From the cell containing the given text, extract its center point as [x, y] coordinate. 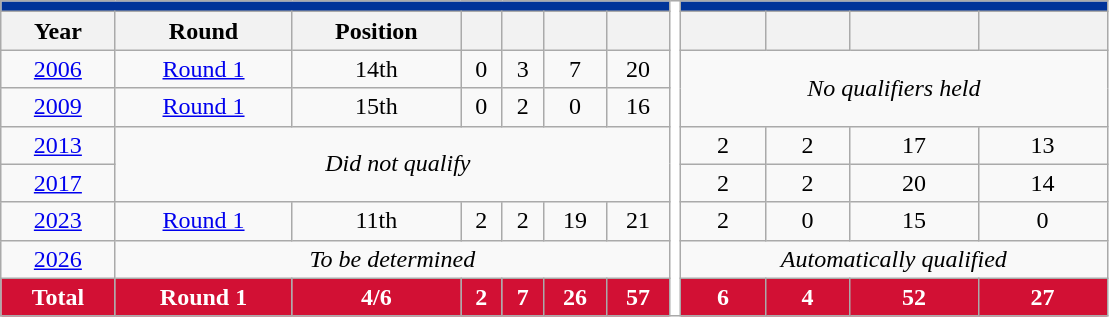
52 [914, 297]
2026 [58, 259]
4 [807, 297]
To be determined [392, 259]
Position [376, 31]
26 [576, 297]
17 [914, 145]
27 [1042, 297]
4/6 [376, 297]
13 [1042, 145]
19 [576, 221]
Round [204, 31]
14th [376, 69]
Did not qualify [398, 164]
No qualifiers held [894, 88]
15th [376, 107]
21 [638, 221]
Total [58, 297]
6 [723, 297]
2023 [58, 221]
11th [376, 221]
14 [1042, 183]
2009 [58, 107]
2017 [58, 183]
16 [638, 107]
Year [58, 31]
2013 [58, 145]
2006 [58, 69]
57 [638, 297]
Automatically qualified [894, 259]
3 [522, 69]
15 [914, 221]
